Pinpoint the cell where the given text exists, returning its [X, Y] midpoint coordinate. 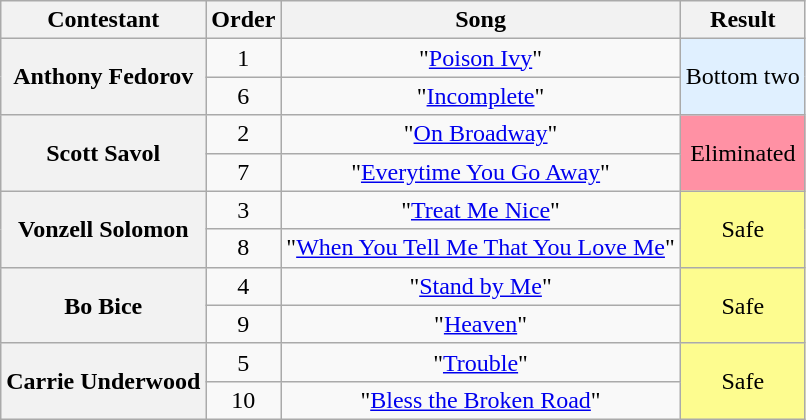
7 [244, 172]
"Stand by Me" [480, 286]
Carrie Underwood [104, 381]
"Treat Me Nice" [480, 210]
"Incomplete" [480, 96]
Order [244, 20]
Eliminated [742, 153]
4 [244, 286]
9 [244, 324]
Anthony Fedorov [104, 77]
3 [244, 210]
"Everytime You Go Away" [480, 172]
"Poison Ivy" [480, 58]
Song [480, 20]
10 [244, 400]
Vonzell Solomon [104, 229]
"Bless the Broken Road" [480, 400]
2 [244, 134]
Scott Savol [104, 153]
Result [742, 20]
8 [244, 248]
6 [244, 96]
"Trouble" [480, 362]
"On Broadway" [480, 134]
Contestant [104, 20]
1 [244, 58]
Bottom two [742, 77]
Bo Bice [104, 305]
5 [244, 362]
"Heaven" [480, 324]
"When You Tell Me That You Love Me" [480, 248]
